Extract the (X, Y) coordinate from the center of the cell holding the provided text.  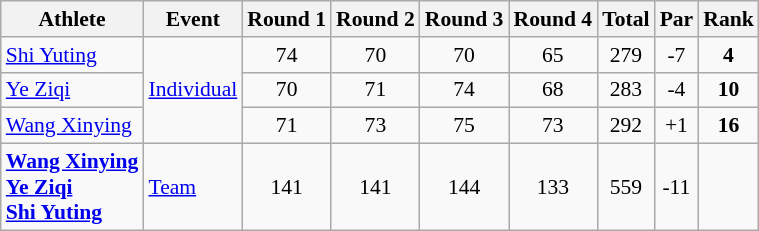
68 (552, 90)
279 (626, 55)
Round 1 (286, 19)
-4 (677, 90)
283 (626, 90)
Event (192, 19)
559 (626, 188)
-11 (677, 188)
Par (677, 19)
16 (728, 126)
75 (464, 126)
65 (552, 55)
-7 (677, 55)
Rank (728, 19)
Total (626, 19)
Round 3 (464, 19)
Team (192, 188)
4 (728, 55)
Athlete (72, 19)
133 (552, 188)
Ye Ziqi (72, 90)
144 (464, 188)
Round 4 (552, 19)
Shi Yuting (72, 55)
Round 2 (376, 19)
Individual (192, 90)
292 (626, 126)
10 (728, 90)
Wang Xinying (72, 126)
+1 (677, 126)
Wang XinyingYe ZiqiShi Yuting (72, 188)
